Pinpoint the cell where the given text exists, returning its (x, y) midpoint coordinate. 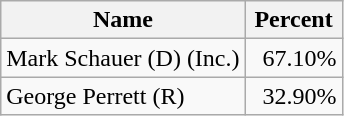
Name (123, 20)
George Perrett (R) (123, 96)
Mark Schauer (D) (Inc.) (123, 58)
Percent (294, 20)
32.90% (294, 96)
67.10% (294, 58)
